Determine the (x, y) coordinate at the center of the cell enclosing the given text.  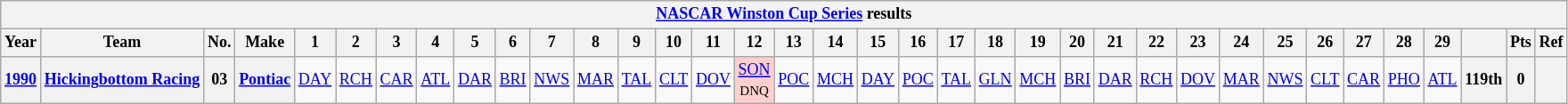
Hickingbottom Racing (121, 80)
12 (754, 43)
7 (552, 43)
6 (513, 43)
3 (396, 43)
13 (794, 43)
03 (219, 80)
No. (219, 43)
18 (995, 43)
2 (355, 43)
17 (956, 43)
4 (436, 43)
22 (1156, 43)
19 (1038, 43)
NASCAR Winston Cup Series results (784, 14)
11 (714, 43)
24 (1241, 43)
27 (1364, 43)
21 (1115, 43)
Pts (1522, 43)
1990 (21, 80)
28 (1404, 43)
29 (1442, 43)
Year (21, 43)
Pontiac (265, 80)
14 (836, 43)
5 (476, 43)
119th (1484, 80)
0 (1522, 80)
15 (878, 43)
20 (1078, 43)
Make (265, 43)
9 (636, 43)
SONDNQ (754, 80)
Team (121, 43)
GLN (995, 80)
25 (1285, 43)
8 (596, 43)
Ref (1551, 43)
10 (674, 43)
1 (314, 43)
16 (918, 43)
26 (1326, 43)
23 (1198, 43)
PHO (1404, 80)
